Extract the (x, y) coordinate from the center of the cell holding the provided text.  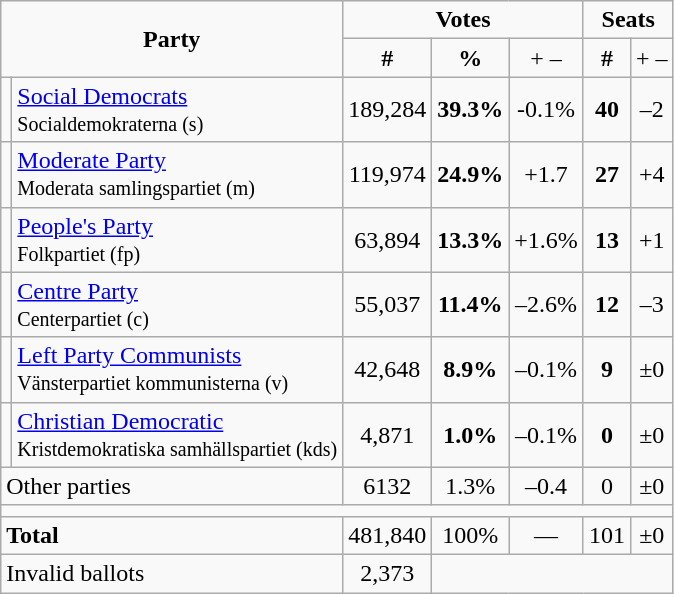
481,840 (388, 535)
8.9% (470, 370)
Moderate PartyModerata samlingspartiet (m) (178, 174)
4,871 (388, 434)
–2 (652, 110)
1.3% (470, 486)
% (470, 58)
Votes (464, 20)
— (546, 535)
Other parties (172, 486)
Party (172, 39)
Centre PartyCenterpartiet (c) (178, 304)
+4 (652, 174)
40 (606, 110)
42,648 (388, 370)
63,894 (388, 240)
+1.6% (546, 240)
6132 (388, 486)
12 (606, 304)
+1 (652, 240)
–2.6% (546, 304)
-0.1% (546, 110)
189,284 (388, 110)
2,373 (388, 573)
–3 (652, 304)
55,037 (388, 304)
27 (606, 174)
–0.4 (546, 486)
+1.7 (546, 174)
100% (470, 535)
Left Party CommunistsVänsterpartiet kommunisterna (v) (178, 370)
39.3% (470, 110)
119,974 (388, 174)
Seats (628, 20)
13.3% (470, 240)
Invalid ballots (172, 573)
1.0% (470, 434)
101 (606, 535)
11.4% (470, 304)
Social DemocratsSocialdemokraterna (s) (178, 110)
Total (172, 535)
People's PartyFolkpartiet (fp) (178, 240)
Christian DemocraticKristdemokratiska samhällspartiet (kds) (178, 434)
9 (606, 370)
24.9% (470, 174)
13 (606, 240)
